Scan for the cell matching the given text and deliver its (X, Y) coordinate at center. 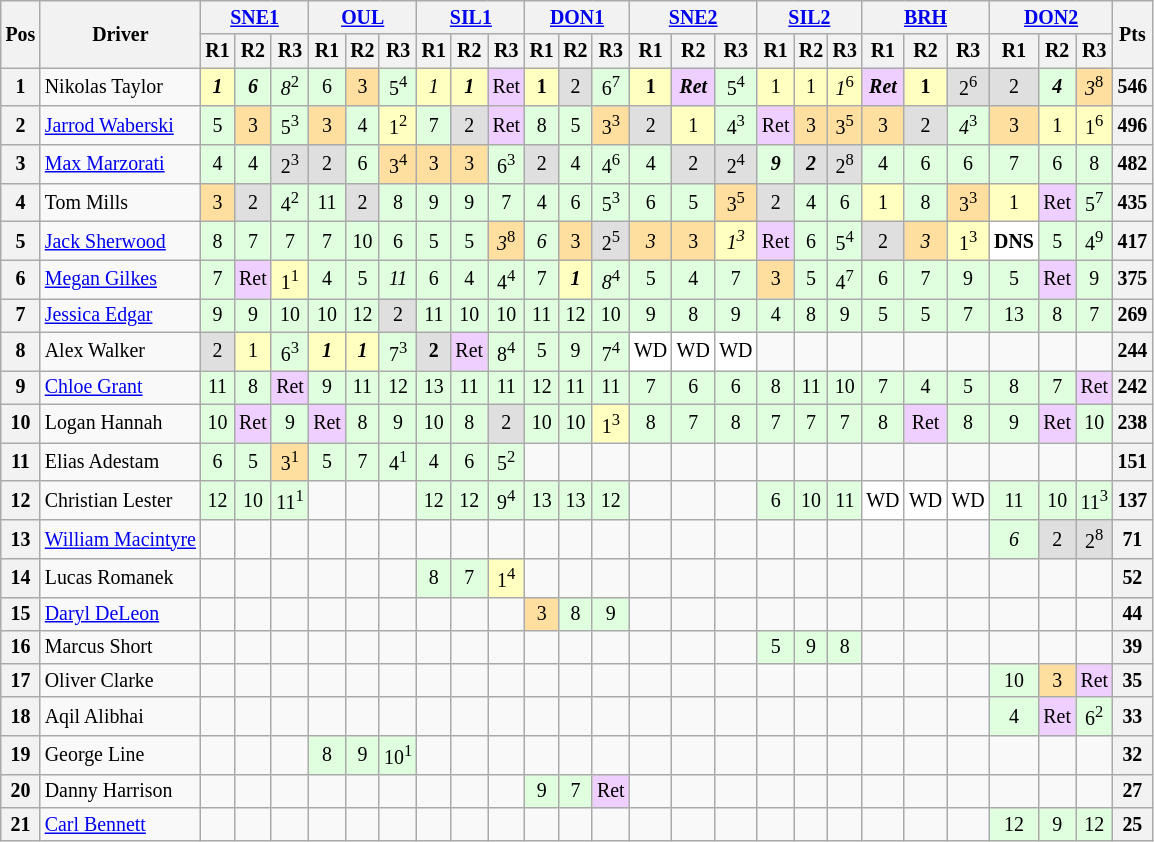
73 (398, 352)
SIL2 (810, 18)
23 (290, 164)
26 (968, 88)
34 (398, 164)
Max Marzorati (120, 164)
238 (1132, 424)
46 (610, 164)
DNS (1014, 242)
Jarrod Waberski (120, 126)
17 (20, 680)
21 (20, 824)
27 (1132, 792)
20 (20, 792)
113 (1094, 502)
41 (398, 462)
SIL1 (471, 18)
Aqil Alibhai (120, 718)
39 (1132, 648)
32 (1132, 756)
Pts (1132, 34)
Nikolas Taylor (120, 88)
101 (398, 756)
SNE2 (693, 18)
67 (610, 88)
Marcus Short (120, 648)
375 (1132, 280)
Elias Adestam (120, 462)
Carl Bennett (120, 824)
Pos (20, 34)
OUL (362, 18)
24 (736, 164)
15 (20, 614)
William Macintyre (120, 540)
Lucas Romanek (120, 578)
244 (1132, 352)
Logan Hannah (120, 424)
482 (1132, 164)
242 (1132, 388)
DON2 (1050, 18)
SNE1 (255, 18)
435 (1132, 204)
BRH (926, 18)
George Line (120, 756)
57 (1094, 204)
496 (1132, 126)
Alex Walker (120, 352)
417 (1132, 242)
Christian Lester (120, 502)
82 (290, 88)
DON1 (578, 18)
Daryl DeLeon (120, 614)
62 (1094, 718)
Danny Harrison (120, 792)
Jessica Edgar (120, 316)
Megan Gilkes (120, 280)
18 (20, 718)
137 (1132, 502)
111 (290, 502)
Tom Mills (120, 204)
49 (1094, 242)
Driver (120, 34)
Oliver Clarke (120, 680)
94 (506, 502)
19 (20, 756)
42 (290, 204)
74 (610, 352)
Jack Sherwood (120, 242)
31 (290, 462)
269 (1132, 316)
151 (1132, 462)
Chloe Grant (120, 388)
47 (845, 280)
71 (1132, 540)
546 (1132, 88)
